Identify which cell holds the provided text, then report its [X, Y] central coordinate. 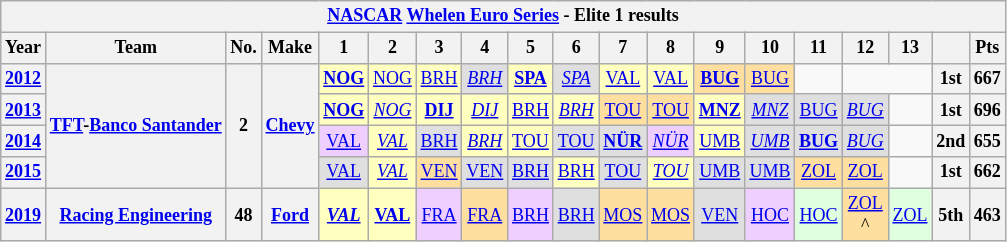
No. [244, 48]
2019 [24, 215]
3 [439, 48]
ZOL^ [865, 215]
6 [576, 48]
7 [623, 48]
Team [136, 48]
12 [865, 48]
1 [344, 48]
9 [720, 48]
655 [988, 140]
662 [988, 172]
696 [988, 110]
10 [770, 48]
667 [988, 78]
4 [485, 48]
2012 [24, 78]
Racing Engineering [136, 215]
Chevy [290, 126]
463 [988, 215]
5 [531, 48]
8 [671, 48]
TFT-Banco Santander [136, 126]
Make [290, 48]
Ford [290, 215]
13 [910, 48]
2014 [24, 140]
48 [244, 215]
5th [951, 215]
11 [819, 48]
Year [24, 48]
2013 [24, 110]
2015 [24, 172]
NASCAR Whelen Euro Series - Elite 1 results [503, 16]
Pts [988, 48]
2nd [951, 140]
